Return the (X, Y) coordinate for the center point of the cell that contains the specified text.  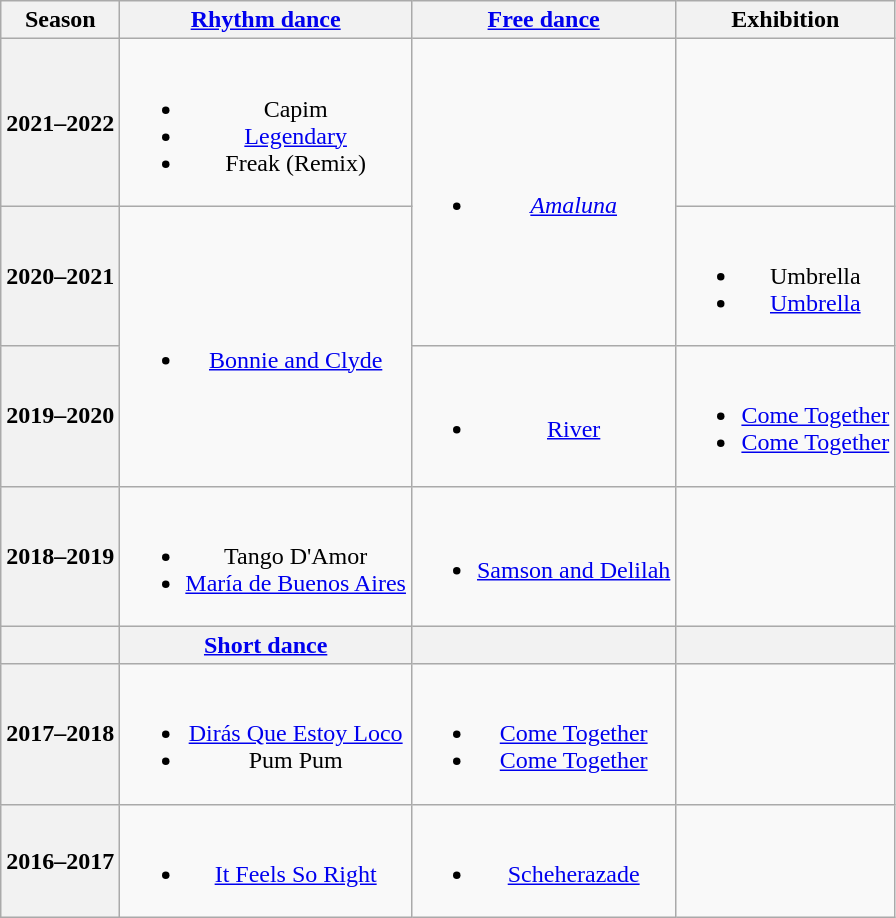
Umbrella Umbrella (786, 276)
2021–2022 (60, 122)
Short dance (266, 645)
2017–2018 (60, 734)
2018–2019 (60, 556)
Season (60, 20)
Rhythm dance (266, 20)
2016–2017 (60, 860)
Samson and Delilah (543, 556)
Exhibition (786, 20)
Bonnie and Clyde (266, 346)
Scheherazade (543, 860)
Free dance (543, 20)
2019–2020 (60, 416)
Tango D'Amor María de Buenos Aires (266, 556)
Dirás Que Estoy LocoPum Pum (266, 734)
2020–2021 (60, 276)
River (543, 416)
Capim Legendary Freak (Remix) (266, 122)
Amaluna (543, 192)
It Feels So Right (266, 860)
